Determine the [x, y] coordinate at the center of the cell enclosing the given text.  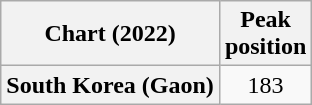
Chart (2022) [110, 34]
183 [265, 85]
South Korea (Gaon) [110, 85]
Peakposition [265, 34]
